Search for the cell housing the specified text and yield its [x, y] center coordinate. 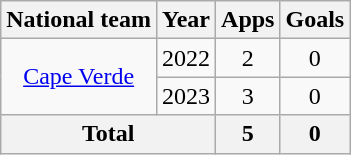
Year [186, 20]
National team [79, 20]
5 [248, 134]
2023 [186, 96]
3 [248, 96]
Goals [315, 20]
2022 [186, 58]
Total [108, 134]
Cape Verde [79, 77]
2 [248, 58]
Apps [248, 20]
